Search for the cell housing the specified text and yield its [x, y] center coordinate. 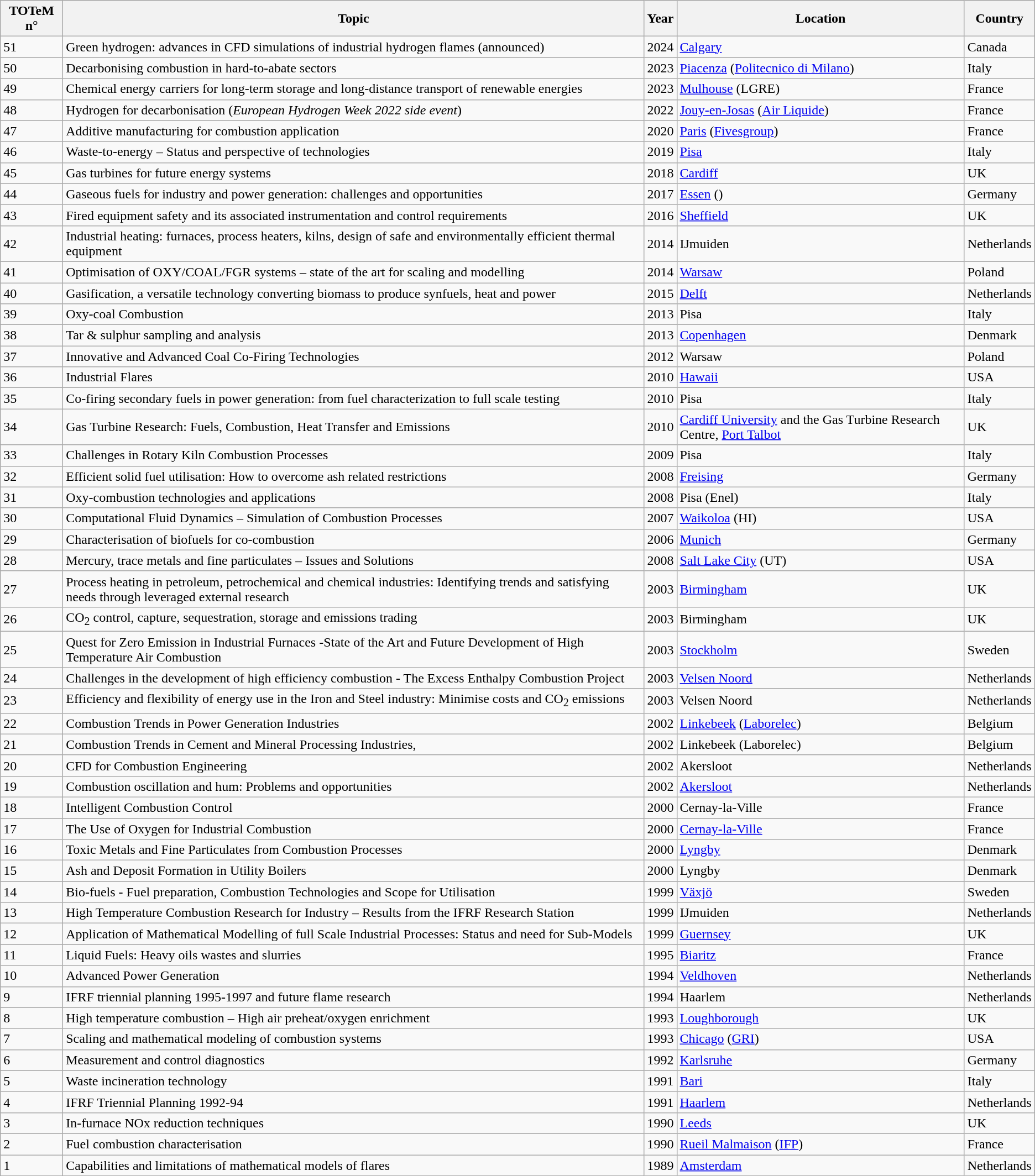
Copenhagen [820, 335]
5 [32, 1081]
Mercury, trace metals and fine particulates – Issues and Solutions [354, 560]
2009 [660, 455]
2012 [660, 356]
25 [32, 650]
13 [32, 913]
Gaseous fuels for industry and power generation: challenges and opportunities [354, 194]
23 [32, 701]
Industrial heating: furnaces, process heaters, kilns, design of safe and environmentally efficient thermal equipment [354, 243]
20 [32, 765]
Freising [820, 476]
Intelligent Combustion Control [354, 807]
17 [32, 828]
12 [32, 934]
3 [32, 1123]
9 [32, 997]
Karlsruhe [820, 1060]
45 [32, 173]
Challenges in Rotary Kiln Combustion Processes [354, 455]
Country [1000, 19]
Combustion oscillation and hum: Problems and opportunities [354, 786]
51 [32, 47]
49 [32, 89]
Topic [354, 19]
Rueil Malmaison (IFP) [820, 1144]
44 [32, 194]
34 [32, 427]
2020 [660, 131]
Industrial Flares [354, 377]
40 [32, 293]
Oxy-coal Combustion [354, 314]
Amsterdam [820, 1165]
2019 [660, 152]
48 [32, 110]
18 [32, 807]
Oxy-combustion technologies and applications [354, 497]
Stockholm [820, 650]
Växjö [820, 892]
TOTeM n° [32, 19]
28 [32, 560]
Pisa (Enel) [820, 497]
24 [32, 678]
Cardiff [820, 173]
32 [32, 476]
Munich [820, 539]
2006 [660, 539]
Fuel combustion characterisation [354, 1144]
Measurement and control diagnostics [354, 1060]
Calgary [820, 47]
Hawaii [820, 377]
2 [32, 1144]
Chicago (GRI) [820, 1039]
4 [32, 1102]
Efficiency and flexibility of energy use in the Iron and Steel industry: Minimise costs and CO2 emissions [354, 701]
Location [820, 19]
Guernsey [820, 934]
2016 [660, 215]
1995 [660, 955]
38 [32, 335]
Green hydrogen: advances in CFD simulations of industrial hydrogen flames (announced) [354, 47]
22 [32, 723]
Piacenza (Politecnico di Milano) [820, 68]
Liquid Fuels: Heavy oils wastes and slurries [354, 955]
31 [32, 497]
11 [32, 955]
Ash and Deposit Formation in Utility Boilers [354, 871]
Waste-to-energy – Status and perspective of technologies [354, 152]
Innovative and Advanced Coal Co-Firing Technologies [354, 356]
Gas turbines for future energy systems [354, 173]
Co-firing secondary fuels in power generation: from fuel characterization to full scale testing [354, 398]
36 [32, 377]
8 [32, 1018]
Cardiff University and the Gas Turbine Research Centre, Port Talbot [820, 427]
2017 [660, 194]
Fired equipment safety and its associated instrumentation and control requirements [354, 215]
39 [32, 314]
2022 [660, 110]
Gasification, a versatile technology converting biomass to produce synfuels, heat and power [354, 293]
42 [32, 243]
10 [32, 976]
Canada [1000, 47]
IFRF triennial planning 1995-1997 and future flame research [354, 997]
50 [32, 68]
IFRF Triennial Planning 1992-94 [354, 1102]
37 [32, 356]
2007 [660, 518]
Characterisation of biofuels for co-combustion [354, 539]
1989 [660, 1165]
Paris (Fivesgroup) [820, 131]
Mulhouse (LGRE) [820, 89]
Application of Mathematical Modelling of full Scale Industrial Processes: Status and need for Sub-Models [354, 934]
Process heating in petroleum, petrochemical and chemical industries: Identifying trends and satisfying needs through leveraged external research [354, 589]
2018 [660, 173]
Efficient solid fuel utilisation: How to overcome ash related restrictions [354, 476]
CO2 control, capture, sequestration, storage and emissions trading [354, 619]
Tar & sulphur sampling and analysis [354, 335]
Gas Turbine Research: Fuels, Combustion, Heat Transfer and Emissions [354, 427]
26 [32, 619]
Veldhoven [820, 976]
In-furnace NOx reduction techniques [354, 1123]
Hydrogen for decarbonisation (European Hydrogen Week 2022 side event) [354, 110]
CFD for Combustion Engineering [354, 765]
Computational Fluid Dynamics – Simulation of Combustion Processes [354, 518]
Optimisation of OXY/COAL/FGR systems – state of the art for scaling and modelling [354, 272]
Waikoloa (HI) [820, 518]
Bari [820, 1081]
Salt Lake City (UT) [820, 560]
Toxic Metals and Fine Particulates from Combustion Processes [354, 850]
6 [32, 1060]
19 [32, 786]
41 [32, 272]
21 [32, 744]
47 [32, 131]
2024 [660, 47]
Combustion Trends in Power Generation Industries [354, 723]
Combustion Trends in Cement and Mineral Processing Industries, [354, 744]
16 [32, 850]
Waste incineration technology [354, 1081]
Leeds [820, 1123]
Jouy-en-Josas (Air Liquide) [820, 110]
30 [32, 518]
Essen () [820, 194]
Biaritz [820, 955]
46 [32, 152]
33 [32, 455]
Challenges in the development of high efficiency combustion - The Excess Enthalpy Combustion Project [354, 678]
Year [660, 19]
7 [32, 1039]
Advanced Power Generation [354, 976]
High Temperature Combustion Research for Industry – Results from the IFRF Research Station [354, 913]
The Use of Oxygen for Industrial Combustion [354, 828]
Additive manufacturing for combustion application [354, 131]
Scaling and mathematical modeling of combustion systems [354, 1039]
43 [32, 215]
Delft [820, 293]
2015 [660, 293]
29 [32, 539]
Decarbonising combustion in hard-to-abate sectors [354, 68]
Sheffield [820, 215]
Chemical energy carriers for long-term storage and long-distance transport of renewable energies [354, 89]
Loughborough [820, 1018]
15 [32, 871]
Capabilities and limitations of mathematical models of flares [354, 1165]
Bio-fuels - Fuel preparation, Combustion Technologies and Scope for Utilisation [354, 892]
27 [32, 589]
35 [32, 398]
14 [32, 892]
Quest for Zero Emission in Industrial Furnaces -State of the Art and Future Development of High Temperature Air Combustion [354, 650]
1 [32, 1165]
High temperature combustion – High air preheat/oxygen enrichment [354, 1018]
1992 [660, 1060]
